Detect which cell encompasses the target text, then output its [x, y] center coordinate. 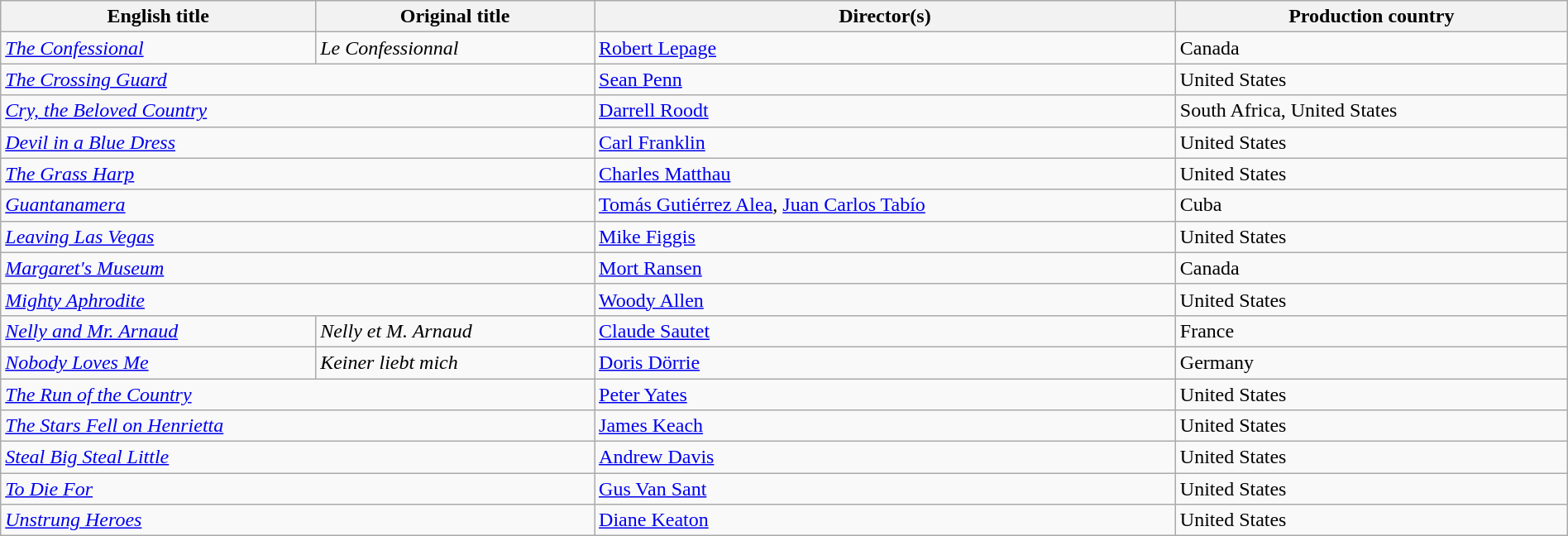
Original title [455, 17]
Sean Penn [885, 79]
Keiner liebt mich [455, 362]
The Crossing Guard [298, 79]
Diane Keaton [885, 520]
Doris Dörrie [885, 362]
South Africa, United States [1371, 111]
Devil in a Blue Dress [298, 142]
Andrew Davis [885, 457]
The Run of the Country [298, 395]
Mike Figgis [885, 237]
Production country [1371, 17]
Nobody Loves Me [159, 362]
Leaving Las Vegas [298, 237]
Steal Big Steal Little [298, 457]
Charles Matthau [885, 174]
France [1371, 331]
Unstrung Heroes [298, 520]
Director(s) [885, 17]
English title [159, 17]
Woody Allen [885, 299]
Germany [1371, 362]
The Confessional [159, 48]
Nelly et M. Arnaud [455, 331]
Peter Yates [885, 395]
The Stars Fell on Henrietta [298, 426]
To Die For [298, 489]
Darrell Roodt [885, 111]
Mighty Aphrodite [298, 299]
James Keach [885, 426]
Mort Ransen [885, 268]
Cuba [1371, 205]
Gus Van Sant [885, 489]
Robert Lepage [885, 48]
Tomás Gutiérrez Alea, Juan Carlos Tabío [885, 205]
Nelly and Mr. Arnaud [159, 331]
Carl Franklin [885, 142]
Claude Sautet [885, 331]
Margaret's Museum [298, 268]
Le Confessionnal [455, 48]
Guantanamera [298, 205]
Cry, the Beloved Country [298, 111]
The Grass Harp [298, 174]
